Extract the [x, y] coordinate from the center of the cell holding the provided text.  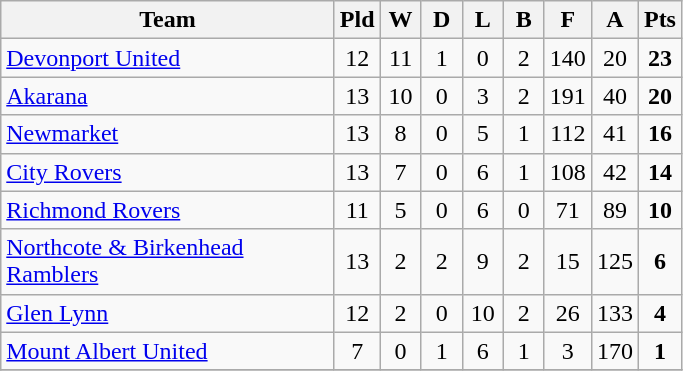
8 [400, 134]
Devonport United [168, 58]
15 [568, 262]
108 [568, 172]
City Rovers [168, 172]
133 [614, 313]
23 [660, 58]
140 [568, 58]
71 [568, 210]
Glen Lynn [168, 313]
4 [660, 313]
9 [482, 262]
170 [614, 351]
Newmarket [168, 134]
W [400, 20]
89 [614, 210]
41 [614, 134]
40 [614, 96]
Akarana [168, 96]
42 [614, 172]
26 [568, 313]
Pts [660, 20]
125 [614, 262]
112 [568, 134]
Richmond Rovers [168, 210]
D [442, 20]
A [614, 20]
Team [168, 20]
B [524, 20]
191 [568, 96]
F [568, 20]
Pld [357, 20]
16 [660, 134]
L [482, 20]
14 [660, 172]
Mount Albert United [168, 351]
Northcote & Birkenhead Ramblers [168, 262]
